Search for the cell housing the specified text and yield its [x, y] center coordinate. 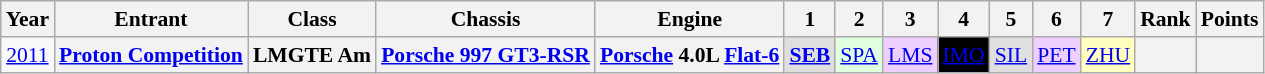
SEB [810, 55]
2011 [28, 55]
Points [1230, 19]
Class [312, 19]
ZHU [1108, 55]
PET [1056, 55]
1 [810, 19]
7 [1108, 19]
Proton Competition [151, 55]
Rank [1166, 19]
Porsche 4.0L Flat-6 [690, 55]
6 [1056, 19]
Engine [690, 19]
Porsche 997 GT3-RSR [486, 55]
LMS [910, 55]
Year [28, 19]
Chassis [486, 19]
2 [859, 19]
SPA [859, 55]
LMGTE Am [312, 55]
3 [910, 19]
IMO [964, 55]
Entrant [151, 19]
4 [964, 19]
5 [1012, 19]
SIL [1012, 55]
